For the text-containing cell, return its midpoint in [x, y] coordinate format. 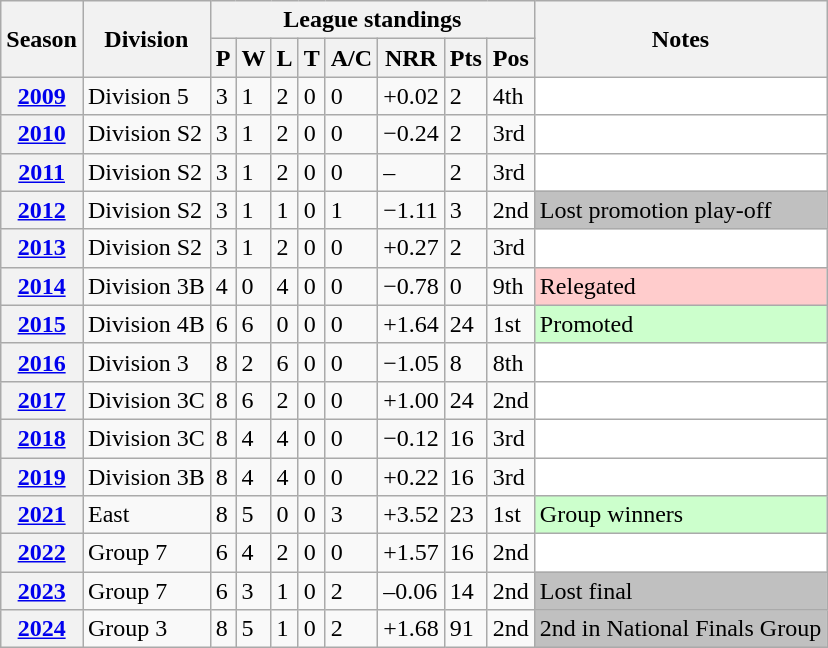
+0.02 [412, 96]
+1.64 [412, 324]
– [412, 172]
+1.57 [412, 553]
P [223, 58]
2014 [42, 286]
Notes [680, 39]
2024 [42, 629]
−0.12 [412, 438]
+0.27 [412, 248]
Pos [510, 58]
Division 4B [146, 324]
Group 3 [146, 629]
2nd in National Finals Group [680, 629]
2019 [42, 477]
+1.68 [412, 629]
Division 3 [146, 362]
Group winners [680, 515]
W [254, 58]
Division [146, 39]
2009 [42, 96]
A/C [351, 58]
+3.52 [412, 515]
2010 [42, 134]
+1.00 [412, 400]
Lost final [680, 591]
2011 [42, 172]
−0.78 [412, 286]
8th [510, 362]
Lost promotion play-off [680, 210]
9th [510, 286]
2012 [42, 210]
−1.11 [412, 210]
2017 [42, 400]
NRR [412, 58]
L [284, 58]
Season [42, 39]
2015 [42, 324]
2023 [42, 591]
League standings [372, 20]
2021 [42, 515]
East [146, 515]
2022 [42, 553]
23 [466, 515]
2018 [42, 438]
Relegated [680, 286]
2013 [42, 248]
91 [466, 629]
–0.06 [412, 591]
Division 5 [146, 96]
4th [510, 96]
2016 [42, 362]
14 [466, 591]
−1.05 [412, 362]
+0.22 [412, 477]
T [312, 58]
Pts [466, 58]
Promoted [680, 324]
−0.24 [412, 134]
